Search for the cell housing the specified text and yield its [X, Y] center coordinate. 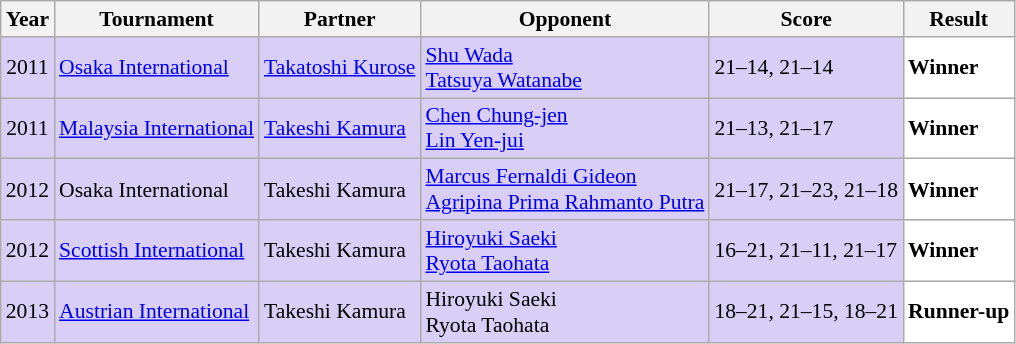
Opponent [564, 19]
21–14, 21–14 [806, 68]
Tournament [156, 19]
Score [806, 19]
Runner-up [958, 312]
Marcus Fernaldi Gideon Agripina Prima Rahmanto Putra [564, 190]
Austrian International [156, 312]
21–13, 21–17 [806, 128]
16–21, 21–11, 21–17 [806, 250]
2013 [28, 312]
Scottish International [156, 250]
Partner [340, 19]
Shu Wada Tatsuya Watanabe [564, 68]
Result [958, 19]
Malaysia International [156, 128]
Year [28, 19]
18–21, 21–15, 18–21 [806, 312]
21–17, 21–23, 21–18 [806, 190]
Chen Chung-jen Lin Yen-jui [564, 128]
Takatoshi Kurose [340, 68]
